Return (X, Y) of the center of cell containing provided text 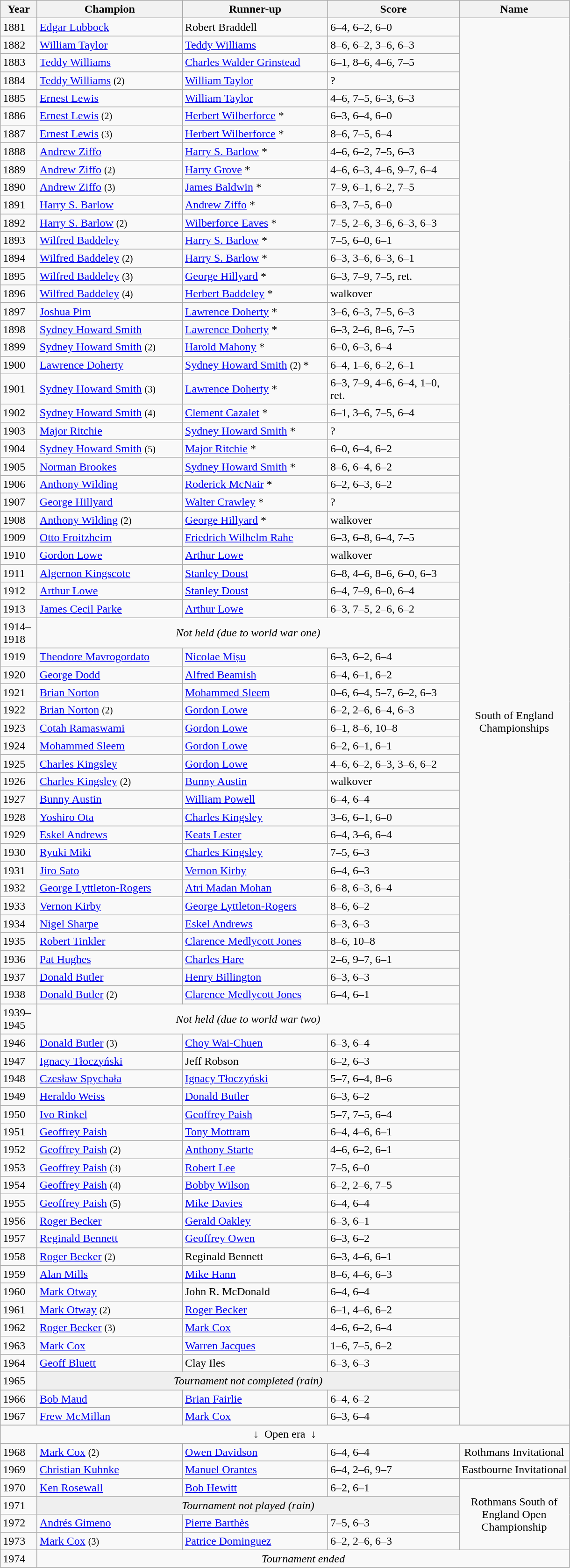
Sydney Howard Smith (2) * (255, 365)
1931 (19, 870)
Score (393, 9)
7–5, 2–6, 3–6, 6–3, 6–3 (393, 223)
1948 (19, 1078)
8–6, 6–4, 6–2 (393, 466)
6–1, 8–6, 4–6, 7–5 (393, 63)
1950 (19, 1114)
6–8, 6–3, 6–4 (393, 888)
Year (19, 9)
Wilfred Baddeley (2) (109, 258)
4–6, 7–5, 6–3, 6–3 (393, 98)
George Dodd (109, 675)
6–4, 6–3 (393, 870)
↓ Open era ↓ (285, 1434)
1893 (19, 241)
Sydney Howard Smith (2) (109, 347)
6–3, 3–6, 6–3, 6–1 (393, 258)
6–1, 8–6, 10–8 (393, 728)
4–6, 6–2, 6–4 (393, 1327)
8–6, 10–8 (393, 941)
6–4, 6–1, 6–2 (393, 675)
Frew McMillan (109, 1417)
1889 (19, 169)
Alfred Beamish (255, 675)
Pat Hughes (109, 959)
1899 (19, 347)
6–4, 3–6, 6–4 (393, 835)
1881 (19, 27)
1967 (19, 1417)
Rothmans Invitational (514, 1452)
6–3, 2–6, 8–6, 7–5 (393, 329)
1930 (19, 853)
4–6, 6–2, 6–1 (393, 1150)
1909 (19, 538)
Harry S. Barlow (109, 205)
Anthony Wilding (2) (109, 520)
1905 (19, 466)
1908 (19, 520)
Geoffrey Paish (5) (109, 1203)
1887 (19, 134)
Jeff Robson (255, 1061)
Donald Butler (3) (109, 1043)
Bob Maud (109, 1398)
John R. McDonald (255, 1292)
Major Ritchie (109, 431)
Algernon Kingscote (109, 573)
6–3, 6–4, 6–0 (393, 116)
James Baldwin * (255, 187)
3–6, 6–1, 6–0 (393, 817)
Runner-up (255, 9)
Andrés Gimeno (109, 1523)
6–2, 2–6, 6–3 (393, 1541)
Joshua Pim (109, 312)
1953 (19, 1168)
1935 (19, 941)
Mark Cox (3) (109, 1541)
1912 (19, 591)
1954 (19, 1185)
Nicolae Mișu (255, 657)
Andrew Ziffo (2) (109, 169)
3–6, 6–3, 7–5, 6–3 (393, 312)
Geoffrey Owen (255, 1239)
1901 (19, 389)
5–7, 7–5, 6–4 (393, 1114)
5–7, 6–4, 8–6 (393, 1078)
Brian Fairlie (255, 1398)
1938 (19, 995)
Harry S. Barlow (2) (109, 223)
1956 (19, 1221)
Heraldo Weiss (109, 1096)
Robert Tinkler (109, 941)
Eastbourne Invitational (514, 1470)
Sydney Howard Smith (109, 329)
1925 (19, 763)
6–4, 6–2, 6–0 (393, 27)
1957 (19, 1239)
Harry Grove * (255, 169)
6–8, 4–6, 8–6, 6–0, 6–3 (393, 573)
Choy Wai-Chuen (255, 1043)
1895 (19, 276)
1888 (19, 151)
1898 (19, 329)
Atri Madan Mohan (255, 888)
Ivo Rinkel (109, 1114)
Patrice Dominguez (255, 1541)
Yoshiro Ota (109, 817)
Tournament not completed (rain) (248, 1381)
7–5, 6–0, 6–1 (393, 241)
Mark Otway (2) (109, 1310)
Sydney Howard Smith (3) (109, 389)
1961 (19, 1310)
6–4, 2–6, 9–7 (393, 1470)
Herbert Baddeley * (255, 294)
Bob Hewitt (255, 1488)
1906 (19, 484)
1973 (19, 1541)
1960 (19, 1292)
Wilberforce Eaves * (255, 223)
7–5, 6–0 (393, 1168)
Mark Cox (2) (109, 1452)
Robert Lee (255, 1168)
1955 (19, 1203)
1933 (19, 906)
Norman Brookes (109, 466)
4–6, 6–2, 6–3, 3–6, 6–2 (393, 763)
Czesław Spychała (109, 1078)
1947 (19, 1061)
6–4, 4–6, 6–1 (393, 1132)
Not held (due to world war one) (248, 633)
6–3, 7–5, 2–6, 6–2 (393, 609)
Walter Crawley * (255, 502)
1937 (19, 977)
Keats Lester (255, 835)
Charles Hare (255, 959)
6–3, 6–8, 6–4, 7–5 (393, 538)
1964 (19, 1363)
Andrew Ziffo (3) (109, 187)
Sydney Howard Smith (4) (109, 413)
William Powell (255, 799)
1949 (19, 1096)
1946 (19, 1043)
Rothmans South of England Open Championship (514, 1514)
Donald Butler (2) (109, 995)
1923 (19, 728)
8–6, 6–2, 3–6, 6–3 (393, 45)
1922 (19, 710)
Nigel Sharpe (109, 924)
Manuel Orantes (255, 1470)
1920 (19, 675)
1927 (19, 799)
Edgar Lubbock (109, 27)
6–4, 6–1 (393, 995)
1966 (19, 1398)
4–6, 6–3, 4–6, 9–7, 6–4 (393, 169)
6–0, 6–3, 6–4 (393, 347)
Sydney Howard Smith (5) (109, 449)
Robert Braddell (255, 27)
Major Ritchie * (255, 449)
Andrew Ziffo (109, 151)
1–6, 7–5, 6–2 (393, 1345)
6–3, 4–6, 6–1 (393, 1256)
1939–1945 (19, 1019)
6–3, 7–9, 7–5, ret. (393, 276)
Roger Becker (2) (109, 1256)
6–1, 3–6, 7–5, 6–4 (393, 413)
1924 (19, 746)
6–1, 4–6, 6–2 (393, 1310)
Mike Hann (255, 1274)
George Hillyard (109, 502)
Theodore Mavrogordato (109, 657)
6–2, 2–6, 6–4, 6–3 (393, 710)
1972 (19, 1523)
Champion (109, 9)
4–6, 6–2, 7–5, 6–3 (393, 151)
Tournament ended (303, 1559)
1970 (19, 1488)
Christian Kuhnke (109, 1470)
1903 (19, 431)
Jiro Sato (109, 870)
6–2, 6–1 (393, 1488)
Ernest Lewis (109, 98)
1904 (19, 449)
Tony Mottram (255, 1132)
1900 (19, 365)
1934 (19, 924)
1968 (19, 1452)
1952 (19, 1150)
1884 (19, 80)
Ernest Lewis (2) (109, 116)
1959 (19, 1274)
0–6, 6–4, 5–7, 6–2, 6–3 (393, 692)
1897 (19, 312)
6–2, 6–1, 6–1 (393, 746)
1890 (19, 187)
Name (514, 9)
1894 (19, 258)
1965 (19, 1381)
Harold Mahony * (255, 347)
Clay Iles (255, 1363)
Charles Walder Grinstead (255, 63)
Lawrence Doherty (109, 365)
Alan Mills (109, 1274)
Anthony Starte (255, 1150)
6–2, 6–3 (393, 1061)
Andrew Ziffo * (255, 205)
Geoff Bluett (109, 1363)
1911 (19, 573)
2–6, 9–7, 6–1 (393, 959)
6–4, 1–6, 6–2, 6–1 (393, 365)
1882 (19, 45)
Mike Davies (255, 1203)
Brian Norton (2) (109, 710)
1919 (19, 657)
6–4, 7–9, 6–0, 6–4 (393, 591)
1892 (19, 223)
1962 (19, 1327)
Teddy Williams (2) (109, 80)
Otto Froitzheim (109, 538)
Owen Davidson (255, 1452)
6–3, 6–2, 6–4 (393, 657)
Geoffrey Paish (4) (109, 1185)
Tournament not played (rain) (248, 1505)
1958 (19, 1256)
Roger Becker (3) (109, 1327)
1913 (19, 609)
1926 (19, 781)
Wilfred Baddeley (109, 241)
Pierre Barthès (255, 1523)
1928 (19, 817)
Mark Otway (109, 1292)
8–6, 7–5, 6–4 (393, 134)
6–4, 6–2 (393, 1398)
8–6, 4–6, 6–3 (393, 1274)
Wilfred Baddeley (3) (109, 276)
Friedrich Wilhelm Rahe (255, 538)
7–9, 6–1, 6–2, 7–5 (393, 187)
Warren Jacques (255, 1345)
1936 (19, 959)
1969 (19, 1470)
1883 (19, 63)
1886 (19, 116)
1907 (19, 502)
Ken Rosewall (109, 1488)
South of England Championships (514, 722)
1932 (19, 888)
Henry Billington (255, 977)
6–2, 6–3, 6–2 (393, 484)
1974 (19, 1559)
Bobby Wilson (255, 1185)
Not held (due to world war two) (248, 1019)
1963 (19, 1345)
1891 (19, 205)
8–6, 6–2 (393, 906)
Roderick McNair * (255, 484)
Brian Norton (109, 692)
James Cecil Parke (109, 609)
1902 (19, 413)
1910 (19, 556)
Geoffrey Paish (3) (109, 1168)
1951 (19, 1132)
6–3, 6–1 (393, 1221)
6–3, 7–5, 6–0 (393, 205)
Clement Cazalet * (255, 413)
1885 (19, 98)
1896 (19, 294)
Cotah Ramaswami (109, 728)
1921 (19, 692)
6–3, 7–9, 4–6, 6–4, 1–0, ret. (393, 389)
1914–1918 (19, 633)
Gerald Oakley (255, 1221)
Charles Kingsley (2) (109, 781)
Ernest Lewis (3) (109, 134)
1971 (19, 1505)
6–0, 6–4, 6–2 (393, 449)
Ryuki Miki (109, 853)
Wilfred Baddeley (4) (109, 294)
6–2, 2–6, 7–5 (393, 1185)
Anthony Wilding (109, 484)
Geoffrey Paish (2) (109, 1150)
1929 (19, 835)
